Extract the [X, Y] coordinate from the center of the cell holding the provided text.  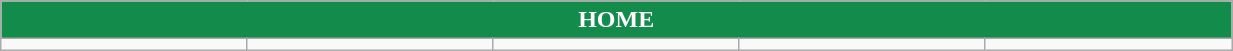
HOME [616, 20]
